Return [X, Y] of the center of cell containing provided text 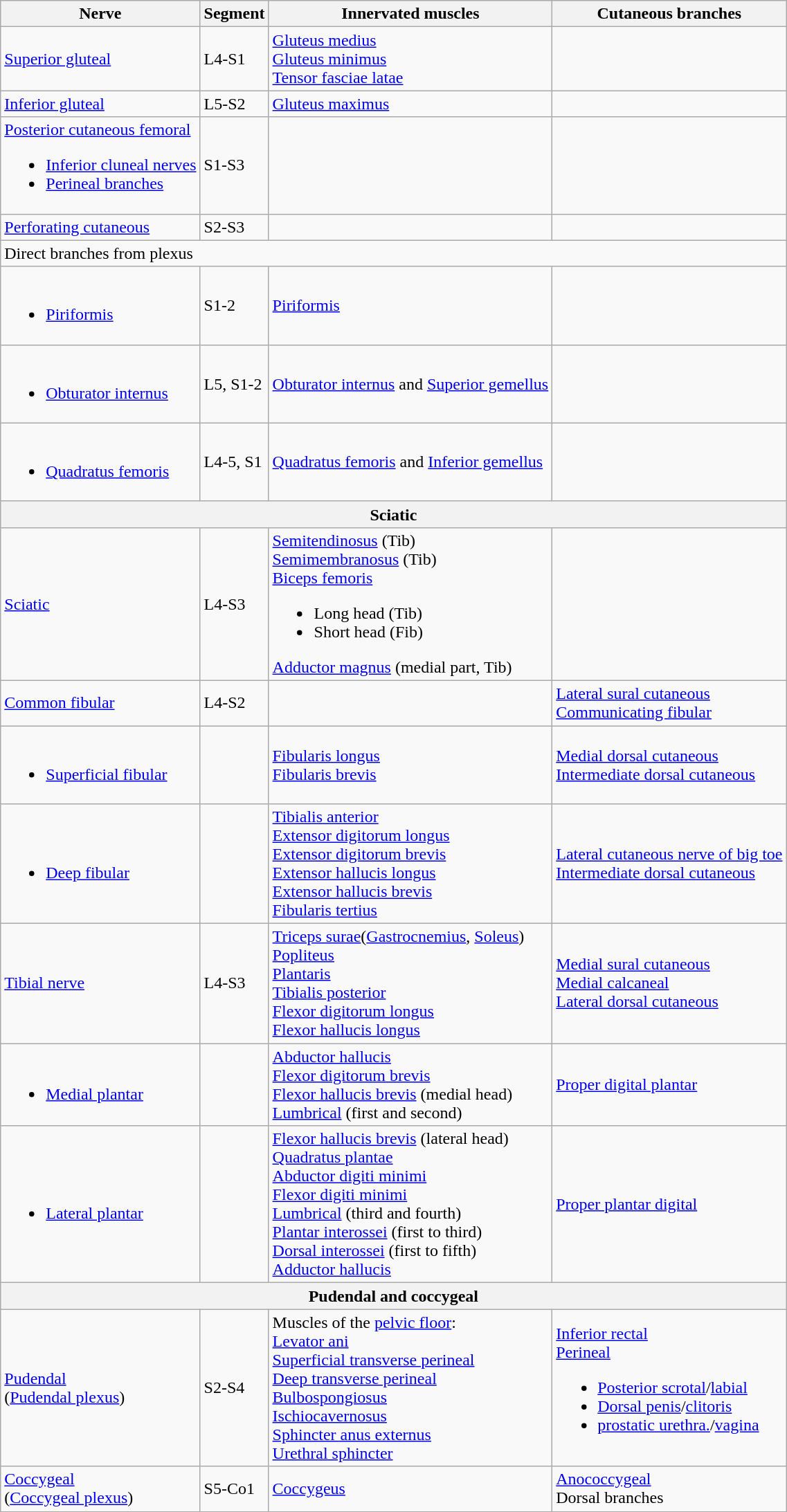
Triceps surae(Gastrocnemius, Soleus)PopliteusPlantarisTibialis posteriorFlexor digitorum longusFlexor hallucis longus [410, 984]
Inferior rectalPerinealPosterior scrotal/labialDorsal penis/clitorisprostatic urethra./vagina [669, 1388]
Segment [234, 14]
Abductor hallucisFlexor digitorum brevisFlexor hallucis brevis (medial head)Lumbrical (first and second) [410, 1085]
Medial sural cutaneousMedial calcanealLateral dorsal cutaneous [669, 984]
Quadratus femoris and Inferior gemellus [410, 462]
Superficial fibular [100, 764]
S2-S3 [234, 227]
Lateral sural cutaneousCommunicating fibular [669, 703]
Fibularis longusFibularis brevis [410, 764]
Coccygeus [410, 1489]
Lateral plantar [100, 1204]
Coccygeal(Coccygeal plexus) [100, 1489]
Obturator internus and Superior gemellus [410, 383]
Gluteus maximus [410, 104]
Direct branches from plexus [393, 253]
S1-2 [234, 306]
Gluteus mediusGluteus minimusTensor fasciae latae [410, 59]
Quadratus femoris [100, 462]
AnococcygealDorsal branches [669, 1489]
Medial dorsal cutaneousIntermediate dorsal cutaneous [669, 764]
Obturator internus [100, 383]
L4-S1 [234, 59]
Nerve [100, 14]
S2-S4 [234, 1388]
Perforating cutaneous [100, 227]
Medial plantar [100, 1085]
Superior gluteal [100, 59]
Proper digital plantar [669, 1085]
L5-S2 [234, 104]
Posterior cutaneous femoralInferior cluneal nervesPerineal branches [100, 165]
Deep fibular [100, 864]
Proper plantar digital [669, 1204]
S5-Co1 [234, 1489]
Pudendal and coccygeal [393, 1296]
S1-S3 [234, 165]
Cutaneous branches [669, 14]
L5, S1-2 [234, 383]
Inferior gluteal [100, 104]
Tibial nerve [100, 984]
Common fibular [100, 703]
Innervated muscles [410, 14]
Tibialis anteriorExtensor digitorum longusExtensor digitorum brevisExtensor hallucis longusExtensor hallucis brevisFibularis tertius [410, 864]
Lateral cutaneous nerve of big toeIntermediate dorsal cutaneous [669, 864]
L4-S2 [234, 703]
L4-5, S1 [234, 462]
Pudendal(Pudendal plexus) [100, 1388]
Semitendinosus (Tib)Semimembranosus (Tib)Biceps femorisLong head (Tib)Short head (Fib)Adductor magnus (medial part, Tib) [410, 603]
